Find where the given text appears and provide that cell's center as [X, Y] coordinate. 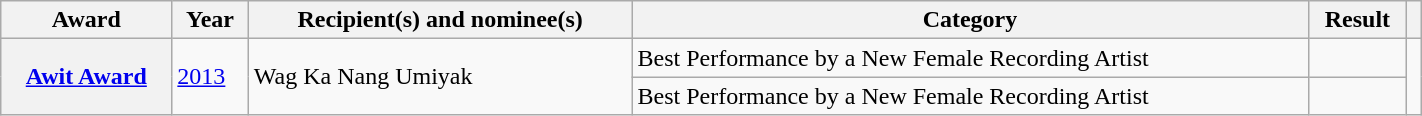
Wag Ka Nang Umiyak [440, 77]
Category [970, 20]
Award [86, 20]
Recipient(s) and nominee(s) [440, 20]
Year [210, 20]
Result [1358, 20]
2013 [210, 77]
Awit Award [86, 77]
